Identify which cell holds the provided text, then report its [x, y] central coordinate. 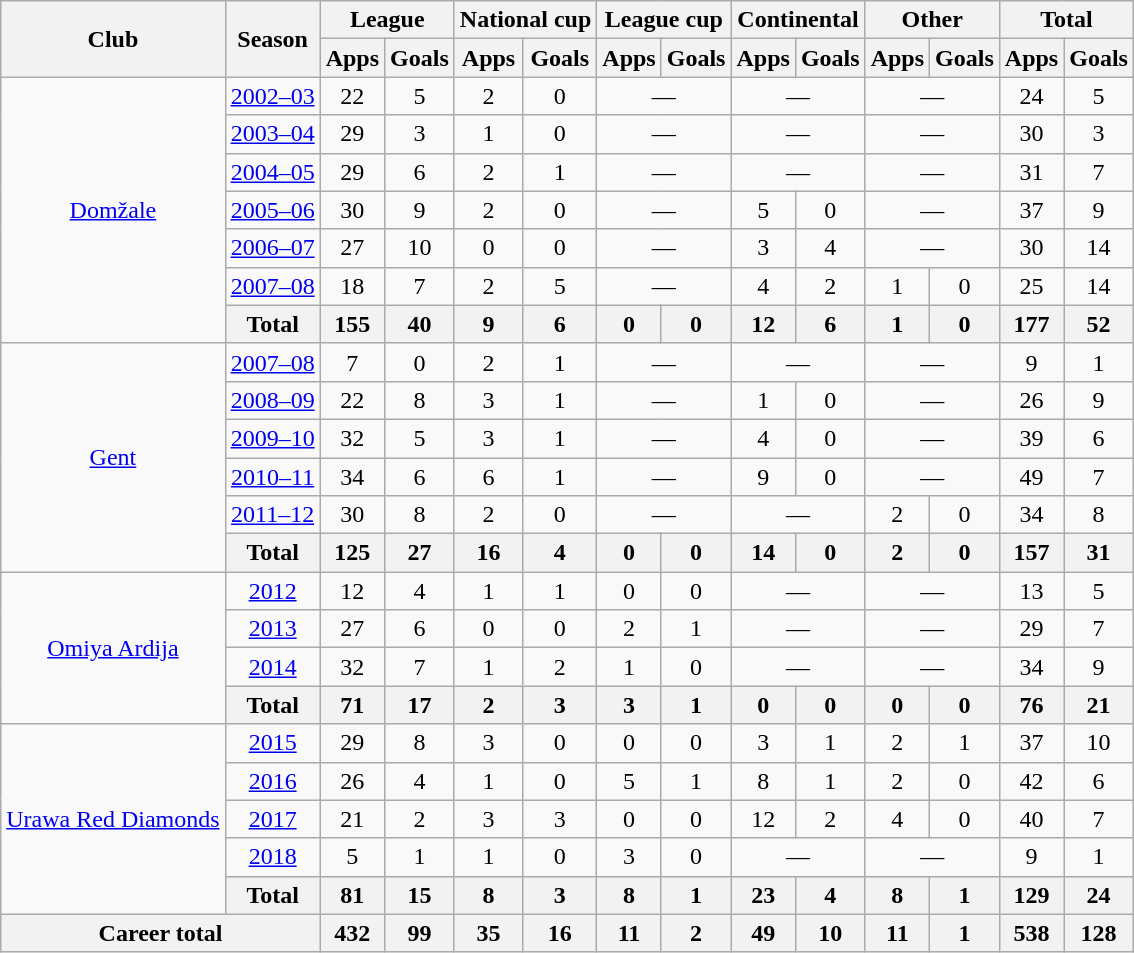
2003–04 [272, 134]
125 [352, 553]
2014 [272, 667]
Continental [798, 20]
2010–11 [272, 477]
39 [1031, 438]
157 [1031, 553]
2009–10 [272, 438]
Omiya Ardija [113, 648]
129 [1031, 895]
432 [352, 933]
35 [488, 933]
2008–09 [272, 400]
99 [420, 933]
League [387, 20]
13 [1031, 591]
League cup [664, 20]
Domžale [113, 210]
81 [352, 895]
2004–05 [272, 172]
76 [1031, 705]
155 [352, 324]
71 [352, 705]
42 [1031, 781]
Season [272, 39]
2012 [272, 591]
2018 [272, 857]
Career total [160, 933]
2017 [272, 819]
Gent [113, 457]
128 [1099, 933]
52 [1099, 324]
2015 [272, 743]
2011–12 [272, 515]
Urawa Red Diamonds [113, 819]
15 [420, 895]
538 [1031, 933]
2005–06 [272, 210]
2002–03 [272, 96]
Club [113, 39]
25 [1031, 286]
17 [420, 705]
18 [352, 286]
177 [1031, 324]
Other [932, 20]
2013 [272, 629]
2006–07 [272, 248]
National cup [525, 20]
2016 [272, 781]
23 [763, 895]
